Locate the cell with the specified text and output its [x, y] center coordinate. 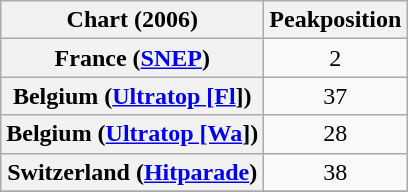
2 [336, 58]
France (SNEP) [132, 58]
37 [336, 96]
28 [336, 134]
38 [336, 172]
Peakposition [336, 20]
Belgium (Ultratop [Wa]) [132, 134]
Chart (2006) [132, 20]
Switzerland (Hitparade) [132, 172]
Belgium (Ultratop [Fl]) [132, 96]
